From the cell containing the given text, extract its center point as [x, y] coordinate. 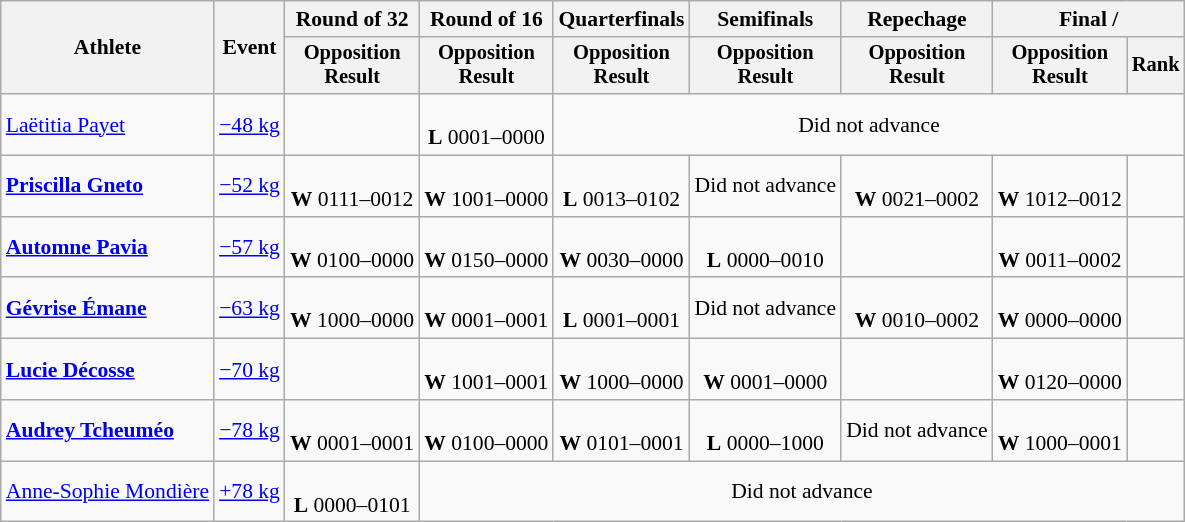
W 0010–0002 [917, 308]
+78 kg [250, 492]
Round of 16 [486, 19]
Laëtitia Payet [108, 124]
Gévrise Émane [108, 308]
Athlete [108, 48]
Audrey Tcheuméo [108, 430]
L 0001–0000 [486, 124]
Lucie Décosse [108, 370]
W 1012–0012 [1060, 186]
W 0150–0000 [486, 248]
−70 kg [250, 370]
−78 kg [250, 430]
Repechage [917, 19]
Anne-Sophie Mondière [108, 492]
Rank [1156, 66]
−63 kg [250, 308]
Event [250, 48]
Automne Pavia [108, 248]
−52 kg [250, 186]
W 0030–0000 [621, 248]
L 0000–0010 [766, 248]
Priscilla Gneto [108, 186]
W 0101–0001 [621, 430]
W 0111–0012 [352, 186]
Final / [1089, 19]
L 0000–0101 [352, 492]
W 1001–0000 [486, 186]
Round of 32 [352, 19]
W 1000–0001 [1060, 430]
W 0011–0002 [1060, 248]
Semifinals [766, 19]
W 0021–0002 [917, 186]
Quarterfinals [621, 19]
−48 kg [250, 124]
W 0001–0000 [766, 370]
W 1001–0001 [486, 370]
L 0000–1000 [766, 430]
L 0013–0102 [621, 186]
L 0001–0001 [621, 308]
−57 kg [250, 248]
W 0000–0000 [1060, 308]
W 0120–0000 [1060, 370]
